Pinpoint the cell where the given text exists, returning its (x, y) midpoint coordinate. 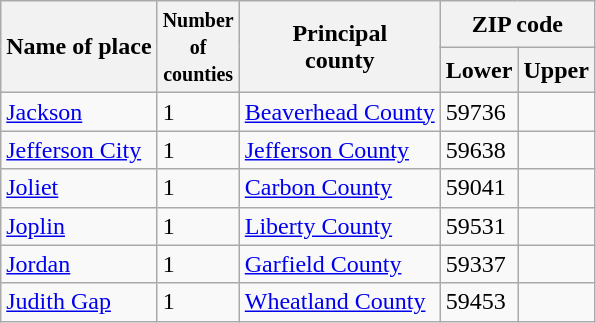
59531 (479, 226)
Name of place (79, 47)
Wheatland County (340, 302)
Joliet (79, 188)
Jefferson City (79, 150)
59041 (479, 188)
Jackson (79, 112)
59337 (479, 264)
Carbon County (340, 188)
Beaverhead County (340, 112)
Upper (556, 70)
Garfield County (340, 264)
59638 (479, 150)
ZIP code (517, 24)
59736 (479, 112)
Joplin (79, 226)
Number ofcounties (198, 47)
Liberty County (340, 226)
Judith Gap (79, 302)
59453 (479, 302)
Lower (479, 70)
Jefferson County (340, 150)
Jordan (79, 264)
Principal county (340, 47)
